Search for the cell housing the specified text and yield its (x, y) center coordinate. 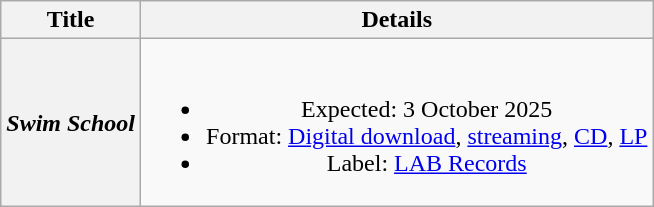
Title (71, 20)
Details (397, 20)
Expected: 3 October 2025Format: Digital download, streaming, CD, LPLabel: LAB Records (397, 122)
Swim School (71, 122)
